Pinpoint the cell where the given text exists, returning its [X, Y] midpoint coordinate. 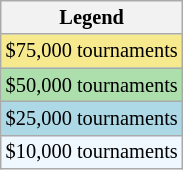
$50,000 tournaments [92, 85]
Legend [92, 17]
$10,000 tournaments [92, 152]
$75,000 tournaments [92, 51]
$25,000 tournaments [92, 118]
